Determine the (x, y) coordinate at the center of the cell enclosing the given text.  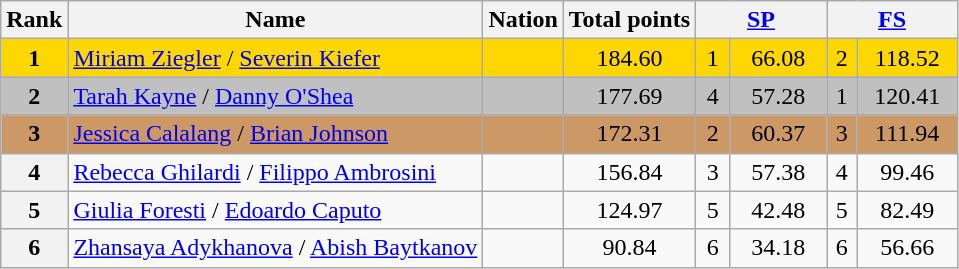
124.97 (629, 210)
Rebecca Ghilardi / Filippo Ambrosini (276, 172)
99.46 (908, 172)
Total points (629, 20)
118.52 (908, 58)
57.38 (778, 172)
Rank (34, 20)
156.84 (629, 172)
Nation (523, 20)
172.31 (629, 134)
Zhansaya Adykhanova / Abish Baytkanov (276, 248)
90.84 (629, 248)
184.60 (629, 58)
34.18 (778, 248)
177.69 (629, 96)
66.08 (778, 58)
120.41 (908, 96)
82.49 (908, 210)
57.28 (778, 96)
56.66 (908, 248)
Giulia Foresti / Edoardo Caputo (276, 210)
Jessica Calalang / Brian Johnson (276, 134)
Miriam Ziegler / Severin Kiefer (276, 58)
SP (762, 20)
111.94 (908, 134)
Name (276, 20)
42.48 (778, 210)
Tarah Kayne / Danny O'Shea (276, 96)
60.37 (778, 134)
FS (892, 20)
